Extract the (X, Y) coordinate from the center of the cell holding the provided text.  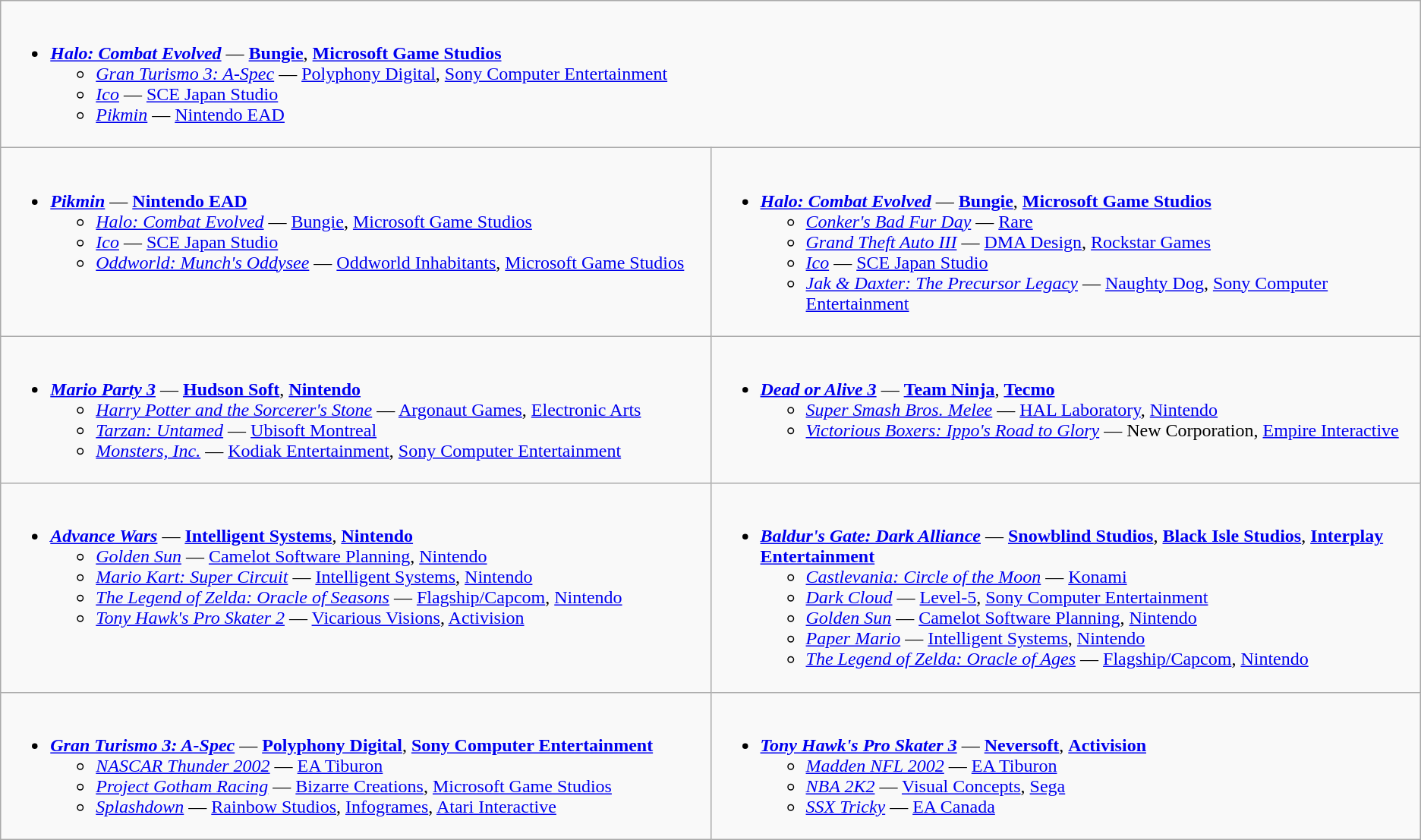
Tony Hawk's Pro Skater 3 — Neversoft, ActivisionMadden NFL 2002 — EA TiburonNBA 2K2 — Visual Concepts, SegaSSX Tricky — EA Canada (1066, 766)
